Search for the cell housing the specified text and yield its [X, Y] center coordinate. 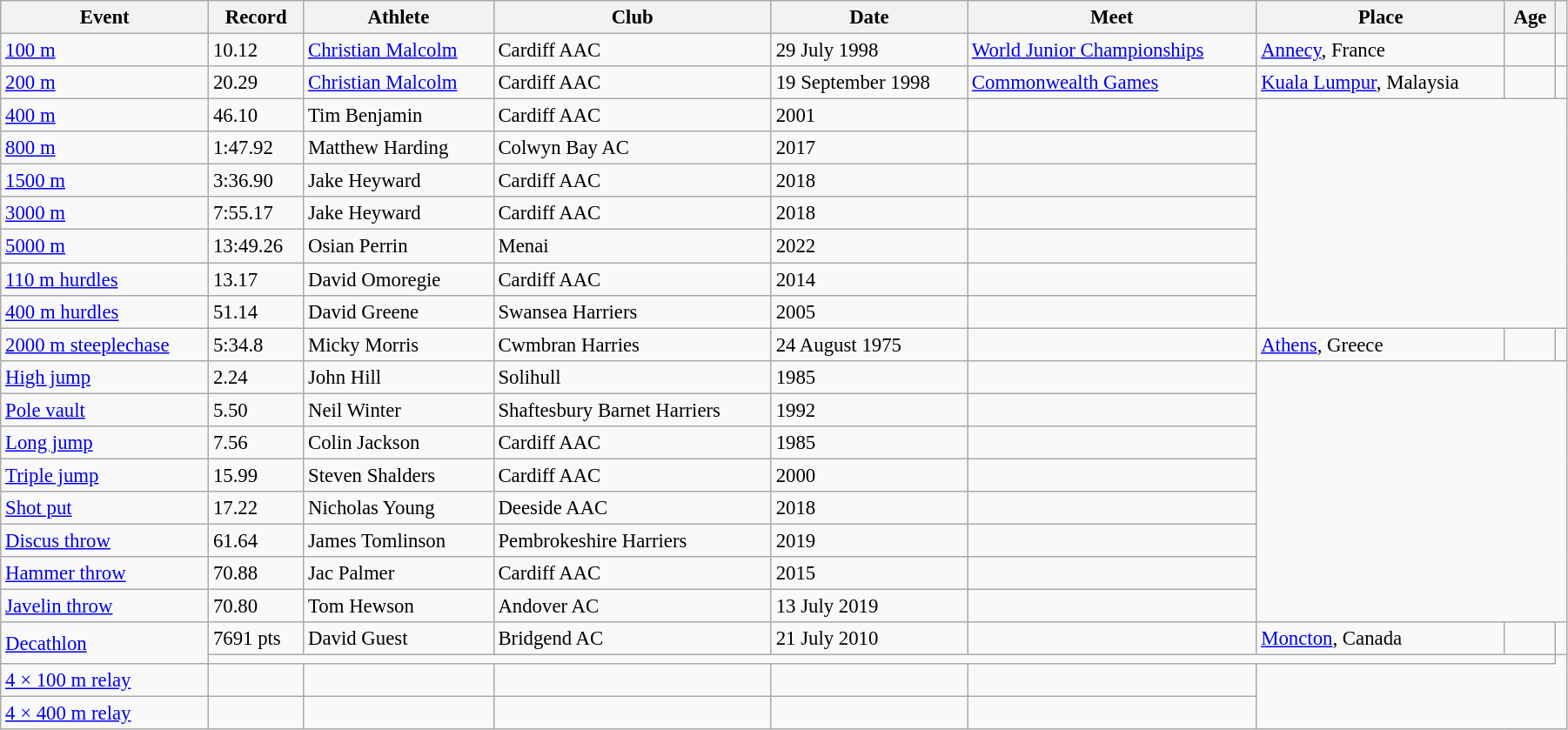
Andover AC [632, 606]
2005 [868, 311]
Date [868, 17]
2019 [868, 540]
Triple jump [104, 475]
Jac Palmer [399, 573]
Athens, Greece [1381, 345]
John Hill [399, 377]
Hammer throw [104, 573]
110 m hurdles [104, 279]
100 m [104, 50]
2014 [868, 279]
200 m [104, 83]
Discus throw [104, 540]
7:55.17 [256, 213]
7.56 [256, 443]
Event [104, 17]
Deeside AAC [632, 508]
17.22 [256, 508]
13 July 2019 [868, 606]
2022 [868, 246]
2017 [868, 148]
15.99 [256, 475]
1500 m [104, 181]
Annecy, France [1381, 50]
Steven Shalders [399, 475]
Tom Hewson [399, 606]
Club [632, 17]
70.88 [256, 573]
13.17 [256, 279]
400 m [104, 116]
James Tomlinson [399, 540]
Bridgend AC [632, 639]
Kuala Lumpur, Malaysia [1381, 83]
2.24 [256, 377]
1:47.92 [256, 148]
2000 [868, 475]
5:34.8 [256, 345]
Record [256, 17]
3:36.90 [256, 181]
Moncton, Canada [1381, 639]
Neil Winter [399, 410]
1992 [868, 410]
World Junior Championships [1112, 50]
2001 [868, 116]
Matthew Harding [399, 148]
Shot put [104, 508]
David Greene [399, 311]
800 m [104, 148]
61.64 [256, 540]
70.80 [256, 606]
Javelin throw [104, 606]
Decathlon [104, 643]
David Guest [399, 639]
2000 m steeplechase [104, 345]
46.10 [256, 116]
10.12 [256, 50]
Osian Perrin [399, 246]
Menai [632, 246]
3000 m [104, 213]
19 September 1998 [868, 83]
Age [1530, 17]
Shaftesbury Barnet Harriers [632, 410]
Tim Benjamin [399, 116]
Athlete [399, 17]
David Omoregie [399, 279]
Swansea Harriers [632, 311]
2015 [868, 573]
51.14 [256, 311]
Colin Jackson [399, 443]
Colwyn Bay AC [632, 148]
20.29 [256, 83]
13:49.26 [256, 246]
400 m hurdles [104, 311]
Nicholas Young [399, 508]
Cwmbran Harries [632, 345]
Solihull [632, 377]
High jump [104, 377]
24 August 1975 [868, 345]
5000 m [104, 246]
Place [1381, 17]
7691 pts [256, 639]
Pole vault [104, 410]
29 July 1998 [868, 50]
Commonwealth Games [1112, 83]
4 × 100 m relay [104, 680]
Pembrokeshire Harriers [632, 540]
Meet [1112, 17]
21 July 2010 [868, 639]
Long jump [104, 443]
Micky Morris [399, 345]
4 × 400 m relay [104, 713]
5.50 [256, 410]
